From the cell containing the given text, extract its center point as [x, y] coordinate. 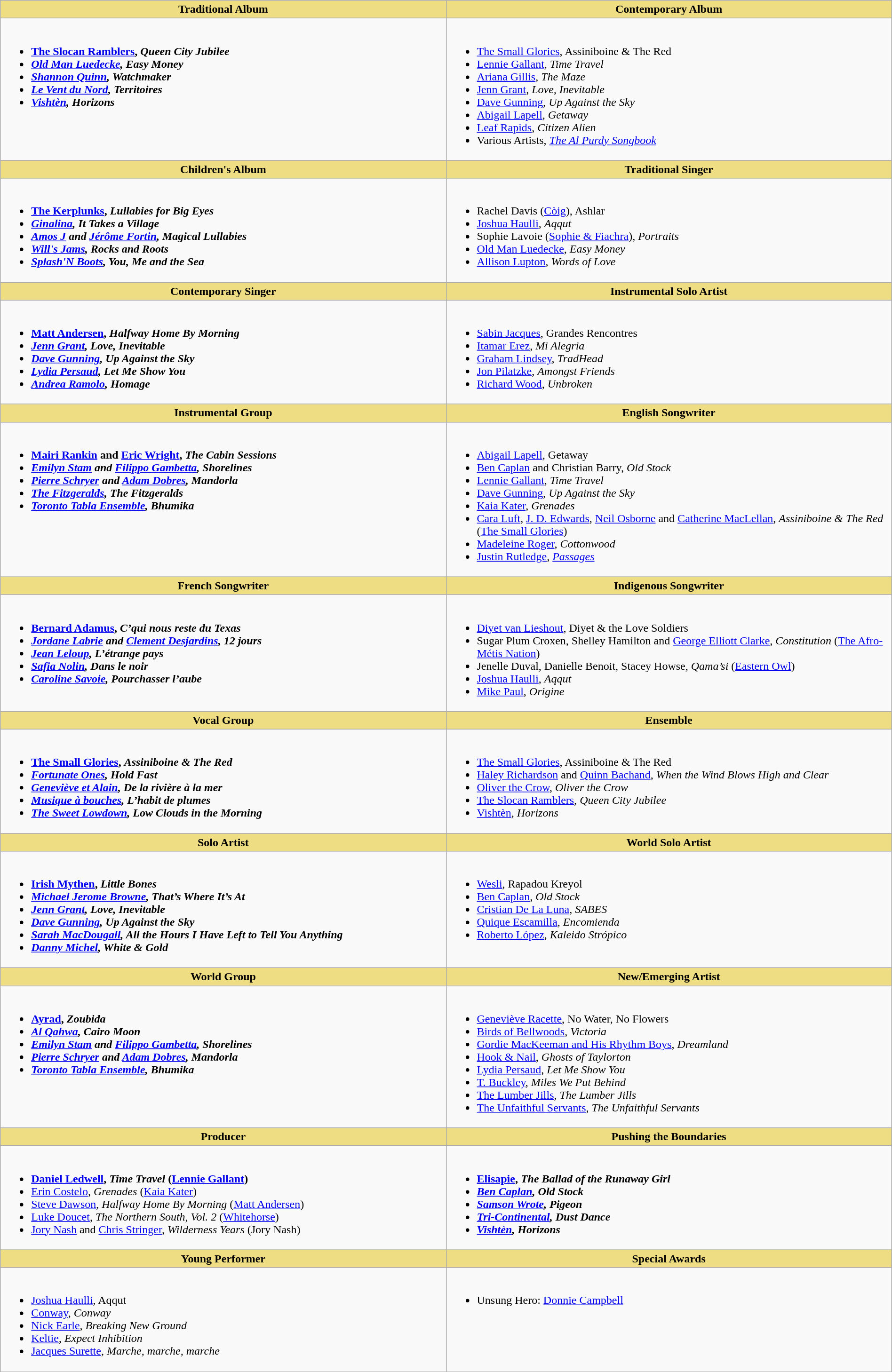
Matt Andersen, Halfway Home By MorningJenn Grant, Love, InevitableDave Gunning, Up Against the SkyLydia Persaud, Let Me Show YouAndrea Ramolo, Homage [223, 352]
Unsung Hero: Donnie Campbell [669, 1320]
Pushing the Boundaries [669, 1137]
Contemporary Album [669, 9]
French Songwriter [223, 586]
New/Emerging Artist [669, 977]
Vocal Group [223, 720]
Ayrad, ZoubidaAl Qahwa, Cairo MoonEmilyn Stam and Filippo Gambetta, ShorelinesPierre Schryer and Adam Dobres, MandorlaToronto Tabla Ensemble, Bhumika [223, 1057]
Young Performer [223, 1259]
Traditional Album [223, 9]
Producer [223, 1137]
Traditional Singer [669, 169]
Solo Artist [223, 842]
Instrumental Solo Artist [669, 291]
Elisapie, The Ballad of the Runaway GirlBen Caplan, Old StockSamson Wrote, PigeonTri-Continental, Dust DanceVishtèn, Horizons [669, 1198]
Sabin Jacques, Grandes RencontresItamar Erez, Mi AlegriaGraham Lindsey, TradHeadJon Pilatzke, Amongst FriendsRichard Wood, Unbroken [669, 352]
The Slocan Ramblers, Queen City JubileeOld Man Luedecke, Easy MoneyShannon Quinn, WatchmakerLe Vent du Nord, TerritoiresVishtèn, Horizons [223, 89]
Rachel Davis (Còig), AshlarJoshua Haulli, AqqutSophie Lavoie (Sophie & Fiachra), PortraitsOld Man Luedecke, Easy MoneyAllison Lupton, Words of Love [669, 230]
Joshua Haulli, AqqutConway, ConwayNick Earle, Breaking New GroundKeltie, Expect InhibitionJacques Surette, Marche, marche, marche [223, 1320]
Wesli, Rapadou KreyolBen Caplan, Old StockCristian De La Luna, SABESQuique Escamilla, EncomiendaRoberto López, Kaleido Strópico [669, 910]
World Solo Artist [669, 842]
Ensemble [669, 720]
Indigenous Songwriter [669, 586]
Instrumental Group [223, 413]
Special Awards [669, 1259]
English Songwriter [669, 413]
Contemporary Singer [223, 291]
World Group [223, 977]
Children's Album [223, 169]
